Provide the [x, y] coordinate of the cell's center where the given text is located.  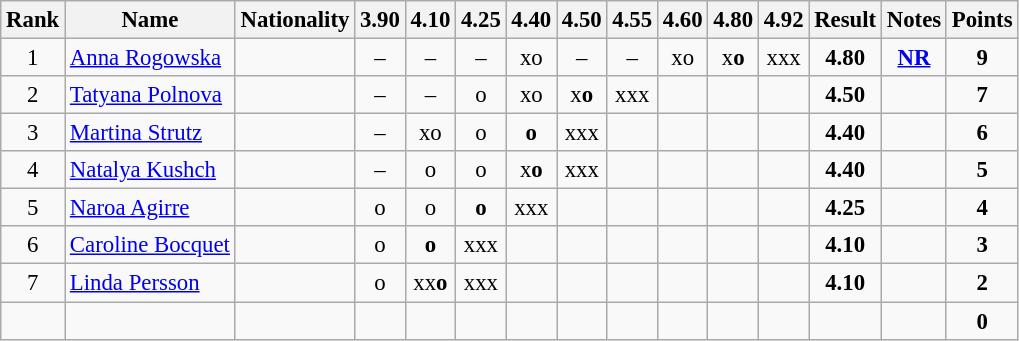
Result [846, 20]
Anna Rogowska [150, 58]
xxo [430, 283]
4.92 [783, 20]
4.60 [682, 20]
3.90 [380, 20]
Natalya Kushch [150, 170]
Points [982, 20]
4.55 [632, 20]
Caroline Bocquet [150, 245]
Nationality [294, 20]
Linda Persson [150, 283]
Naroa Agirre [150, 208]
Tatyana Polnova [150, 95]
9 [982, 58]
Notes [914, 20]
Rank [33, 20]
Martina Strutz [150, 133]
NR [914, 58]
0 [982, 321]
Name [150, 20]
1 [33, 58]
